For the text-containing cell, return its midpoint in [x, y] coordinate format. 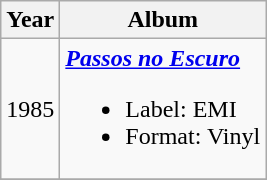
Album [163, 20]
1985 [30, 109]
Passos no EscuroLabel: EMIFormat: Vinyl [163, 109]
Year [30, 20]
